Detect which cell encompasses the target text, then output its [x, y] center coordinate. 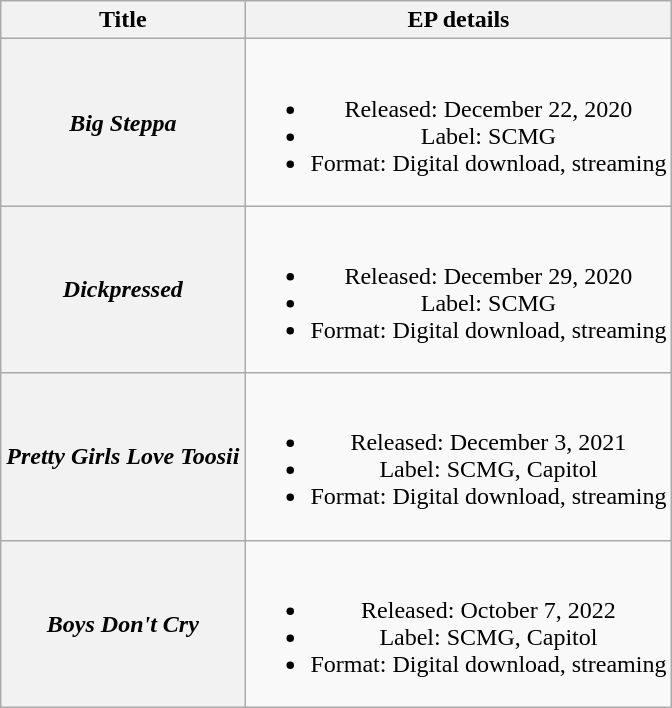
EP details [458, 20]
Pretty Girls Love Toosii [123, 456]
Released: December 29, 2020Label: SCMGFormat: Digital download, streaming [458, 290]
Big Steppa [123, 122]
Boys Don't Cry [123, 624]
Released: December 3, 2021Label: SCMG, CapitolFormat: Digital download, streaming [458, 456]
Title [123, 20]
Dickpressed [123, 290]
Released: October 7, 2022Label: SCMG, CapitolFormat: Digital download, streaming [458, 624]
Released: December 22, 2020Label: SCMGFormat: Digital download, streaming [458, 122]
